Extract the [X, Y] coordinate from the center of the cell holding the provided text.  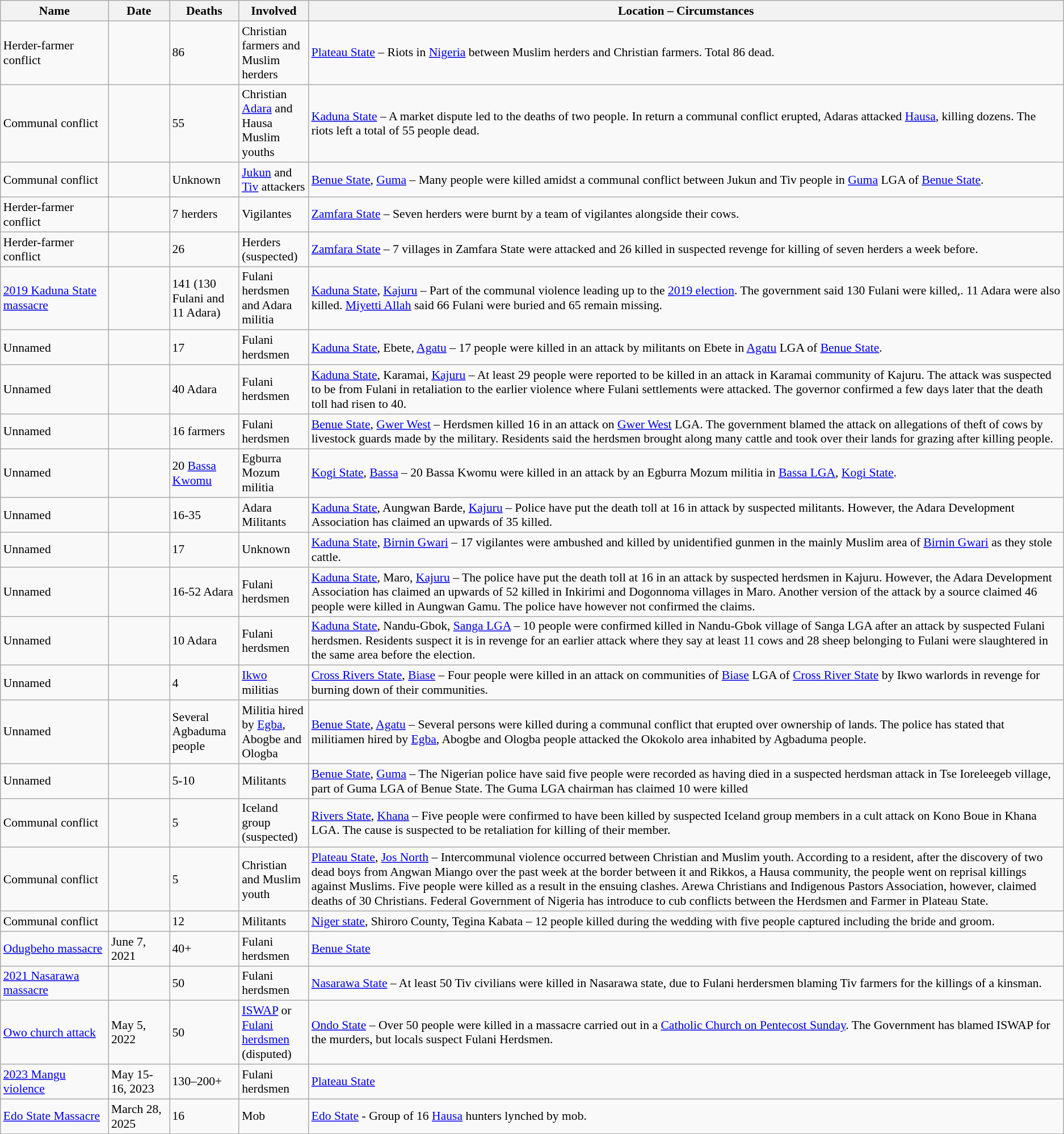
Zamfara State – 7 villages in Zamfara State were attacked and 26 killed in suspected revenge for killing of seven herders a week before. [686, 250]
55 [204, 124]
Benue State [686, 948]
16-52 Adara [204, 592]
2021 Nasarawa massacre [54, 984]
Fulani herdsmen and Adara militia [274, 298]
12 [204, 921]
16 farmers [204, 431]
Edo State Massacre [54, 1116]
40 Adara [204, 389]
Nasarawa State – At least 50 Tiv civilians were killed in Nasarawa state, due to Fulani herdersmen blaming Tiv farmers for the killings of a kinsman. [686, 984]
Christian Adara and Hausa Muslim youths [274, 124]
Adara Militants [274, 515]
2023 Mangu violence [54, 1081]
ISWAP or Fulani herdsmen (disputed) [274, 1032]
130–200+ [204, 1081]
16 [204, 1116]
Deaths [204, 11]
86 [204, 53]
June 7, 2021 [139, 948]
Herders (suspected) [274, 250]
Vigilantes [274, 214]
Zamfara State – Seven herders were burnt by a team of vigilantes alongside their cows. [686, 214]
Name [54, 11]
Odugbeho massacre [54, 948]
Niger state, Shiroro County, Tegina Kabata – 12 people killed during the wedding with five people captured including the bride and groom. [686, 921]
Several Agbaduma people [204, 732]
16-35 [204, 515]
Plateau State – Riots in Nigeria between Muslim herders and Christian farmers. Total 86 dead. [686, 53]
Date [139, 11]
Benue State, Guma – Many people were killed amidst a communal conflict between Jukun and Tiv people in Guma LGA of Benue State. [686, 180]
4 [204, 683]
141 (130 Fulani and 11 Adara) [204, 298]
Location – Circumstances [686, 11]
5-10 [204, 781]
Kogi State, Bassa – 20 Bassa Kwomu were killed in an attack by an Egburra Mozum militia in Bassa LGA, Kogi State. [686, 473]
Kaduna State, Ebete, Agatu – 17 people were killed in an attack by militants on Ebete in Agatu LGA of Benue State. [686, 347]
March 28, 2025 [139, 1116]
Involved [274, 11]
Mob [274, 1116]
May 15-16, 2023 [139, 1081]
26 [204, 250]
Ikwo militias [274, 683]
Owo church attack [54, 1032]
10 Adara [204, 641]
Jukun and Tiv attackers [274, 180]
May 5, 2022 [139, 1032]
2019 Kaduna State massacre [54, 298]
7 herders [204, 214]
20 Bassa Kwomu [204, 473]
Egburra Mozum militia [274, 473]
Plateau State [686, 1081]
Christian and Muslim youth [274, 879]
Militia hired by Egba, Abogbe and Ologba [274, 732]
Christian farmers and Muslim herders [274, 53]
Edo State - Group of 16 Hausa hunters lynched by mob. [686, 1116]
Iceland group (suspected) [274, 823]
40+ [204, 948]
